Locate the cell with the specified text and output its [X, Y] center coordinate. 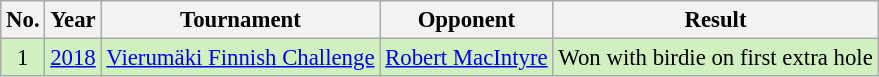
Won with birdie on first extra hole [716, 58]
Result [716, 20]
Robert MacIntyre [466, 58]
Tournament [240, 20]
2018 [73, 58]
Vierumäki Finnish Challenge [240, 58]
No. [23, 20]
Year [73, 20]
Opponent [466, 20]
1 [23, 58]
